Scan for the cell matching the given text and deliver its [x, y] coordinate at center. 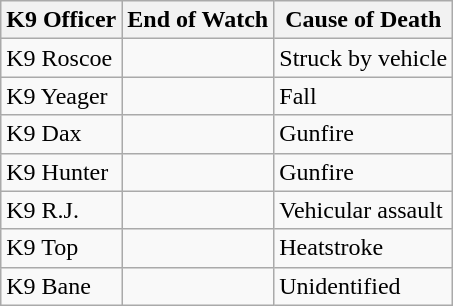
K9 R.J. [62, 210]
Unidentified [364, 286]
Struck by vehicle [364, 58]
K9 Bane [62, 286]
Fall [364, 96]
K9 Roscoe [62, 58]
Heatstroke [364, 248]
Vehicular assault [364, 210]
K9 Dax [62, 134]
End of Watch [198, 20]
Cause of Death [364, 20]
K9 Officer [62, 20]
K9 Yeager [62, 96]
K9 Top [62, 248]
K9 Hunter [62, 172]
